Find where the given text appears and provide that cell's center as (x, y) coordinate. 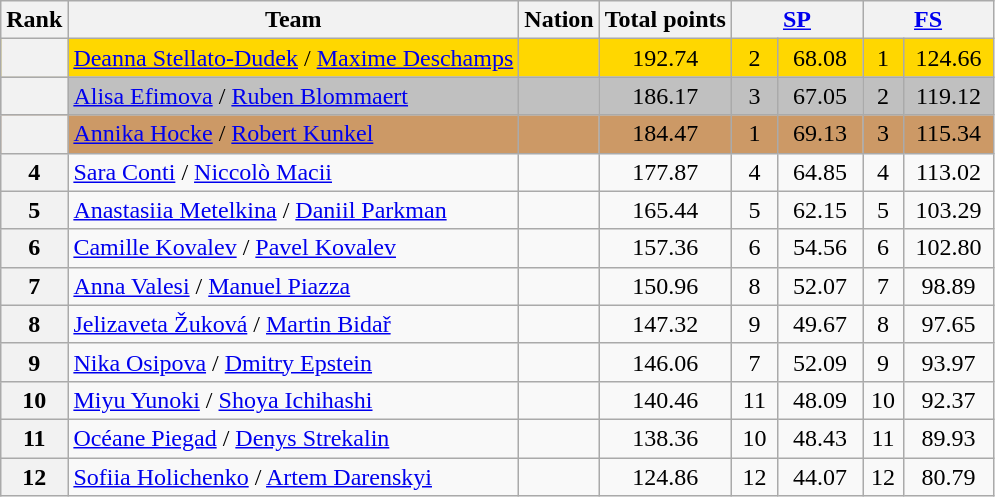
Alisa Efimova / Ruben Blommaert (294, 96)
97.65 (948, 324)
67.05 (820, 96)
54.56 (820, 248)
89.93 (948, 438)
115.34 (948, 134)
68.08 (820, 58)
SP (796, 20)
138.36 (665, 438)
177.87 (665, 172)
69.13 (820, 134)
Océane Piegad / Denys Strekalin (294, 438)
113.02 (948, 172)
150.96 (665, 286)
48.43 (820, 438)
44.07 (820, 477)
Nation (559, 20)
Nika Osipova / Dmitry Epstein (294, 362)
Sara Conti / Niccolò Macii (294, 172)
52.09 (820, 362)
98.89 (948, 286)
93.97 (948, 362)
124.66 (948, 58)
Jelizaveta Žuková / Martin Bidař (294, 324)
Deanna Stellato-Dudek / Maxime Deschamps (294, 58)
140.46 (665, 400)
119.12 (948, 96)
Sofiia Holichenko / Artem Darenskyi (294, 477)
Annika Hocke / Robert Kunkel (294, 134)
Team (294, 20)
146.06 (665, 362)
157.36 (665, 248)
102.80 (948, 248)
Rank (34, 20)
48.09 (820, 400)
92.37 (948, 400)
124.86 (665, 477)
Total points (665, 20)
64.85 (820, 172)
186.17 (665, 96)
192.74 (665, 58)
52.07 (820, 286)
Anna Valesi / Manuel Piazza (294, 286)
FS (928, 20)
165.44 (665, 210)
62.15 (820, 210)
Miyu Yunoki / Shoya Ichihashi (294, 400)
184.47 (665, 134)
Anastasiia Metelkina / Daniil Parkman (294, 210)
103.29 (948, 210)
Camille Kovalev / Pavel Kovalev (294, 248)
80.79 (948, 477)
49.67 (820, 324)
147.32 (665, 324)
